Identify which cell holds the provided text, then report its [X, Y] central coordinate. 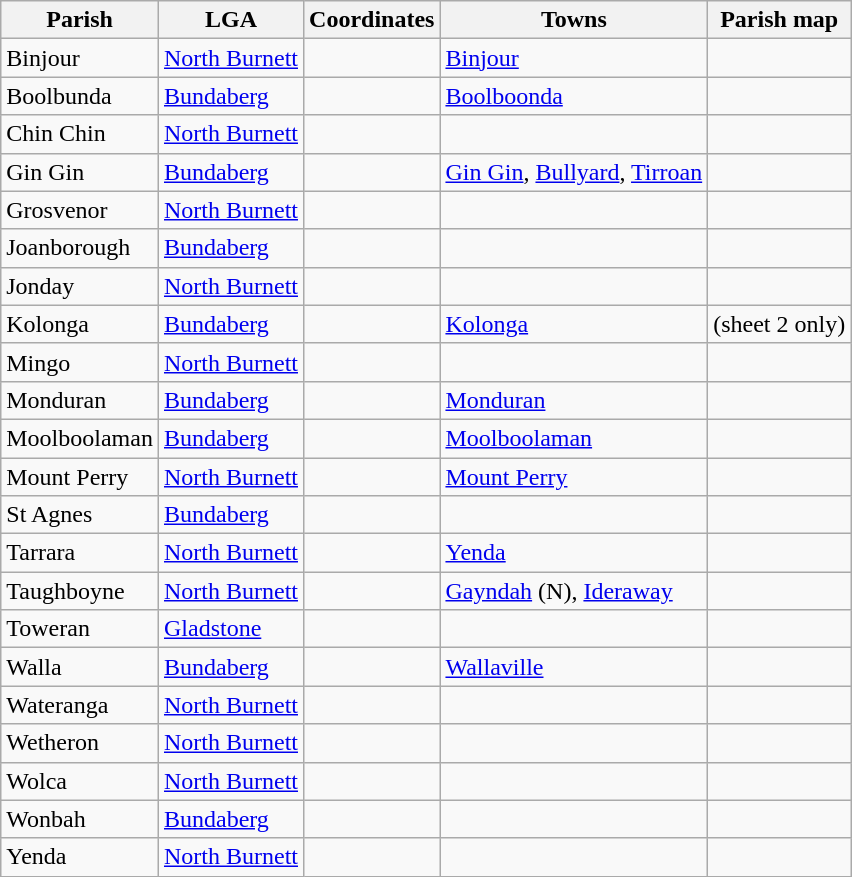
Gin Gin, Bullyard, Tirroan [574, 172]
Toweran [80, 629]
Taughboyne [80, 591]
Coordinates [372, 20]
(sheet 2 only) [780, 324]
Boolboonda [574, 96]
Mingo [80, 362]
Tarrara [80, 553]
Towns [574, 20]
Parish [80, 20]
St Agnes [80, 515]
Parish map [780, 20]
Grosvenor [80, 210]
Chin Chin [80, 134]
Wateranga [80, 705]
Jonday [80, 286]
Walla [80, 667]
Wonbah [80, 819]
LGA [230, 20]
Wetheron [80, 743]
Wolca [80, 781]
Gin Gin [80, 172]
Boolbunda [80, 96]
Joanborough [80, 248]
Gladstone [230, 629]
Gayndah (N), Ideraway [574, 591]
Wallaville [574, 667]
